Search for the cell housing the specified text and yield its [x, y] center coordinate. 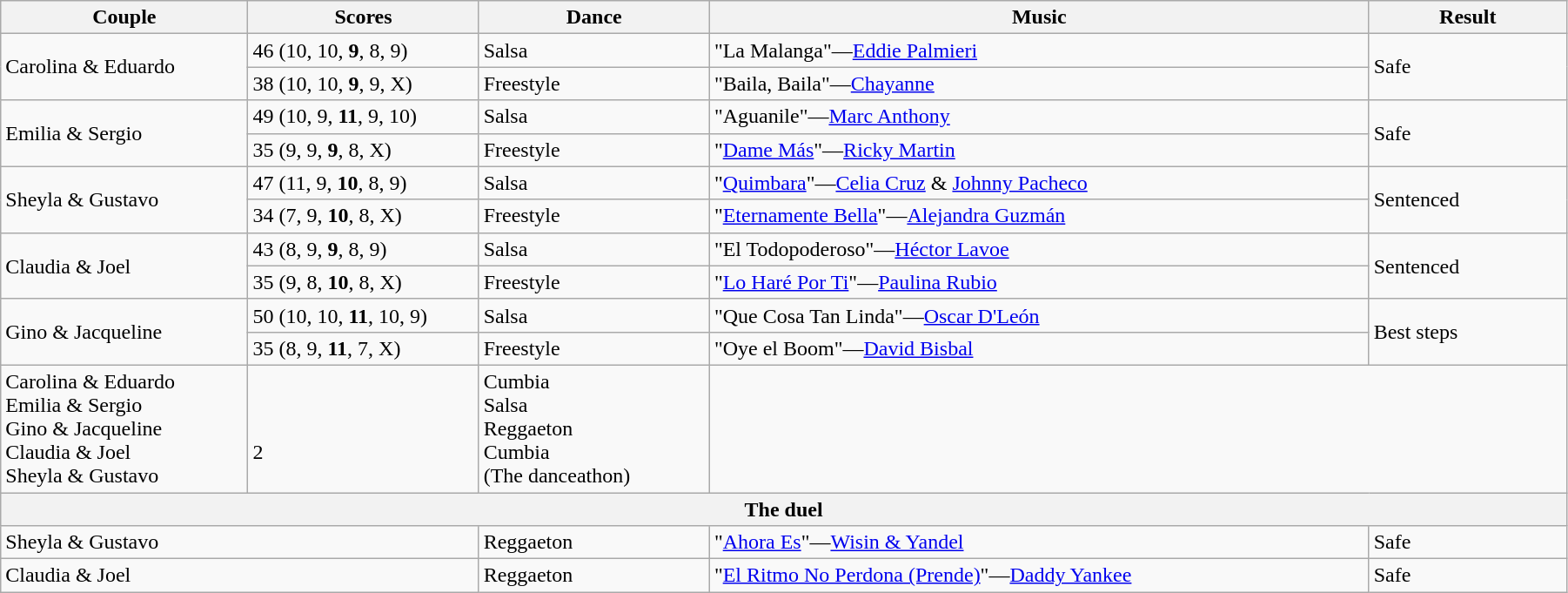
"Oye el Boom"—David Bisbal [1039, 348]
Scores [364, 17]
"Quimbara"—Celia Cruz & Johnny Pacheco [1039, 183]
Gino & Jacqueline [124, 332]
"Que Cosa Tan Linda"—Oscar D'León [1039, 315]
CumbiaSalsaReggaetonCumbia(The danceathon) [593, 428]
Music [1039, 17]
43 (8, 9, 9, 8, 9) [364, 249]
"Baila, Baila"—Chayanne [1039, 84]
"Lo Haré Por Ti"—Paulina Rubio [1039, 282]
Emilia & Sergio [124, 133]
Dance [593, 17]
"Aguanile"—Marc Anthony [1039, 117]
35 (9, 8, 10, 8, X) [364, 282]
47 (11, 9, 10, 8, 9) [364, 183]
Result [1467, 17]
Best steps [1467, 332]
49 (10, 9, 11, 9, 10) [364, 117]
"Eternamente Bella"—Alejandra Guzmán [1039, 216]
50 (10, 10, 11, 10, 9) [364, 315]
34 (7, 9, 10, 8, X) [364, 216]
"El Todopoderoso"—Héctor Lavoe [1039, 249]
"La Malanga"—Eddie Palmieri [1039, 51]
Carolina & Eduardo [124, 67]
Couple [124, 17]
"Ahora Es"—Wisin & Yandel [1039, 542]
38 (10, 10, 9, 9, X) [364, 84]
Carolina & EduardoEmilia & SergioGino & JacquelineClaudia & JoelSheyla & Gustavo [124, 428]
35 (9, 9, 9, 8, X) [364, 150]
The duel [784, 509]
2 [364, 428]
46 (10, 10, 9, 8, 9) [364, 51]
35 (8, 9, 11, 7, X) [364, 348]
"Dame Más"—Ricky Martin [1039, 150]
"El Ritmo No Perdona (Prende)"—Daddy Yankee [1039, 576]
